Provide the [X, Y] coordinate of the cell's center where the given text is located.  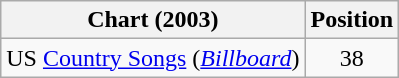
Chart (2003) [153, 20]
38 [352, 58]
US Country Songs (Billboard) [153, 58]
Position [352, 20]
